For the text-containing cell, return its midpoint in (X, Y) coordinate format. 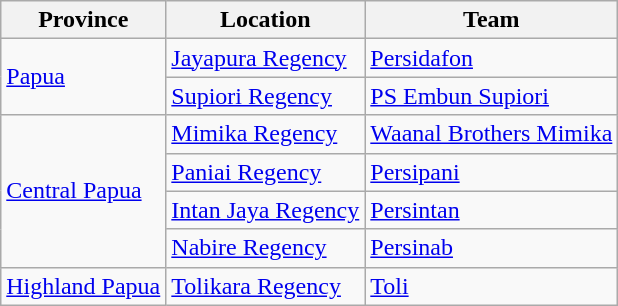
Persinab (492, 248)
PS Embun Supiori (492, 96)
Location (266, 20)
Central Papua (84, 191)
Intan Jaya Regency (266, 210)
Province (84, 20)
Team (492, 20)
Toli (492, 286)
Highland Papua (84, 286)
Jayapura Regency (266, 58)
Waanal Brothers Mimika (492, 134)
Supiori Regency (266, 96)
Nabire Regency (266, 248)
Paniai Regency (266, 172)
Persipani (492, 172)
Mimika Regency (266, 134)
Tolikara Regency (266, 286)
Persintan (492, 210)
Papua (84, 77)
Persidafon (492, 58)
